Extract the (x, y) coordinate from the center of the cell holding the provided text.  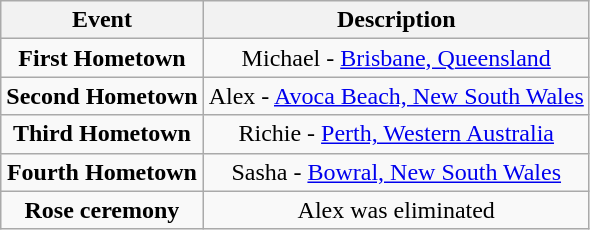
Richie - Perth, Western Australia (396, 134)
Alex was eliminated (396, 210)
Description (396, 20)
Event (102, 20)
Michael - Brisbane, Queensland (396, 58)
First Hometown (102, 58)
Second Hometown (102, 96)
Third Hometown (102, 134)
Alex - Avoca Beach, New South Wales (396, 96)
Fourth Hometown (102, 172)
Sasha - Bowral, New South Wales (396, 172)
Rose ceremony (102, 210)
